Return (x, y) of the center of cell containing provided text 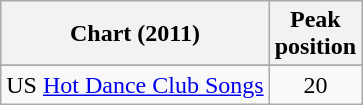
US Hot Dance Club Songs (135, 85)
Chart (2011) (135, 34)
Peakposition (315, 34)
20 (315, 85)
